Find where the given text appears and provide that cell's center as [x, y] coordinate. 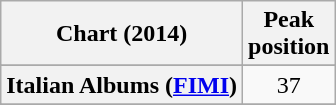
Chart (2014) [122, 34]
Italian Albums (FIMI) [122, 85]
37 [289, 85]
Peakposition [289, 34]
